For the text-containing cell, return its midpoint in [x, y] coordinate format. 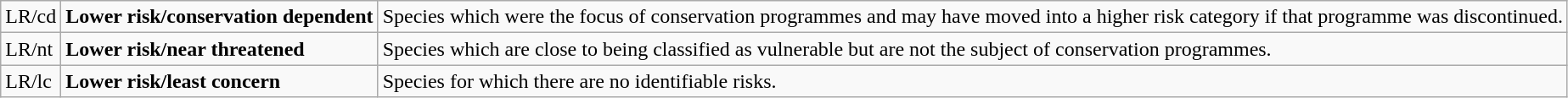
Lower risk/least concern [219, 81]
Species which were the focus of conservation programmes and may have moved into a higher risk category if that programme was discontinued. [973, 17]
Species which are close to being classified as vulnerable but are not the subject of conservation programmes. [973, 49]
LR/nt [31, 49]
Lower risk/near threatened [219, 49]
LR/lc [31, 81]
LR/cd [31, 17]
Lower risk/conservation dependent [219, 17]
Species for which there are no identifiable risks. [973, 81]
